Provide the [x, y] coordinate of the cell's center where the given text is located.  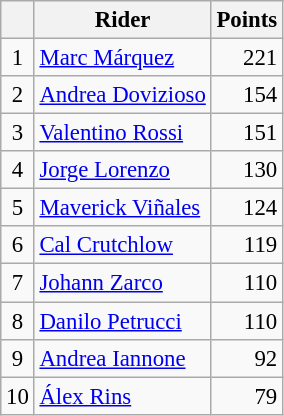
3 [18, 133]
Álex Rins [122, 396]
10 [18, 396]
Cal Crutchlow [122, 245]
154 [246, 95]
92 [246, 358]
Valentino Rossi [122, 133]
7 [18, 283]
1 [18, 58]
124 [246, 208]
Andrea Iannone [122, 358]
Points [246, 20]
221 [246, 58]
5 [18, 208]
8 [18, 321]
151 [246, 133]
9 [18, 358]
Andrea Dovizioso [122, 95]
119 [246, 245]
Marc Márquez [122, 58]
6 [18, 245]
Rider [122, 20]
Danilo Petrucci [122, 321]
Maverick Viñales [122, 208]
2 [18, 95]
130 [246, 170]
Jorge Lorenzo [122, 170]
79 [246, 396]
Johann Zarco [122, 283]
4 [18, 170]
